Search for the cell housing the specified text and yield its [x, y] center coordinate. 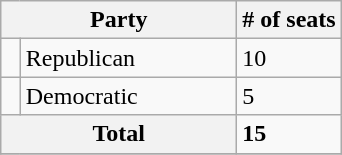
15 [289, 134]
Total [119, 134]
10 [289, 58]
# of seats [289, 20]
Republican [128, 58]
5 [289, 96]
Party [119, 20]
Democratic [128, 96]
